Return [x, y] of the center of cell containing provided text 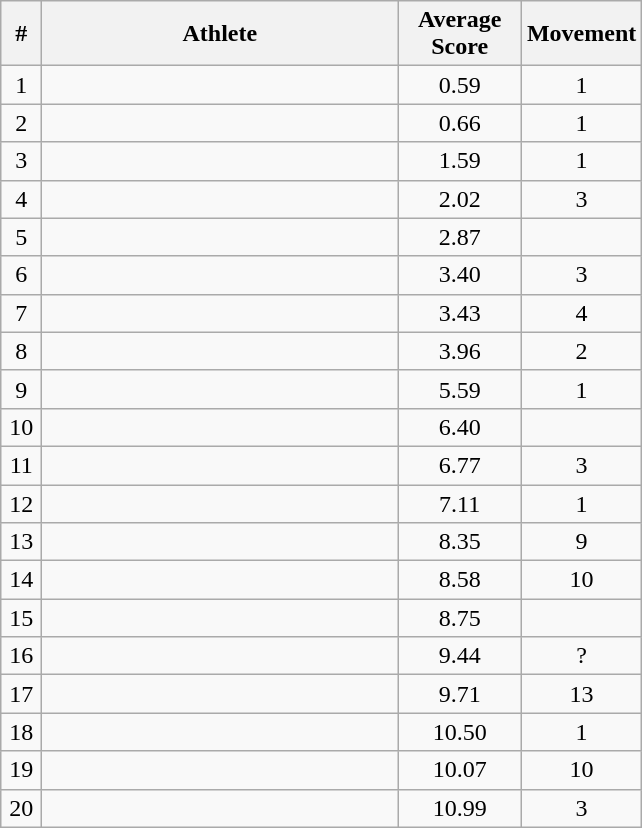
16 [22, 656]
# [22, 34]
10.50 [460, 732]
7.11 [460, 503]
19 [22, 770]
18 [22, 732]
6.40 [460, 427]
2.87 [460, 237]
2.02 [460, 199]
14 [22, 580]
10.07 [460, 770]
15 [22, 618]
3.43 [460, 313]
? [581, 656]
17 [22, 694]
3.96 [460, 351]
11 [22, 465]
0.66 [460, 123]
5 [22, 237]
Average Score [460, 34]
1.59 [460, 161]
Movement [581, 34]
8.75 [460, 618]
6.77 [460, 465]
0.59 [460, 85]
7 [22, 313]
12 [22, 503]
8.58 [460, 580]
9.44 [460, 656]
10.99 [460, 808]
8.35 [460, 542]
5.59 [460, 389]
9.71 [460, 694]
20 [22, 808]
8 [22, 351]
3.40 [460, 275]
Athlete [220, 34]
6 [22, 275]
